Identify which cell holds the provided text, then report its [X, Y] central coordinate. 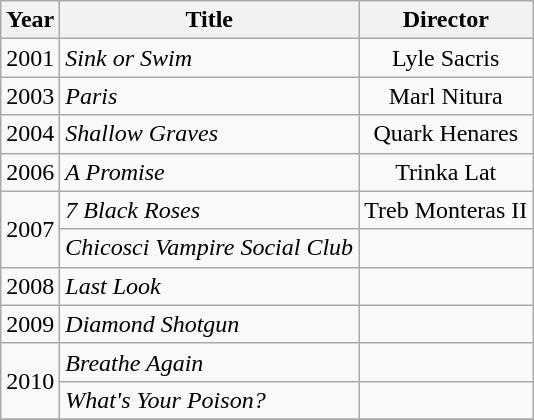
2004 [30, 134]
Title [210, 20]
Paris [210, 96]
2010 [30, 381]
2003 [30, 96]
2006 [30, 172]
2008 [30, 286]
7 Black Roses [210, 210]
Last Look [210, 286]
Lyle Sacris [446, 58]
Marl Nitura [446, 96]
Quark Henares [446, 134]
2009 [30, 324]
2001 [30, 58]
Trinka Lat [446, 172]
Breathe Again [210, 362]
2007 [30, 229]
Director [446, 20]
Shallow Graves [210, 134]
Sink or Swim [210, 58]
Diamond Shotgun [210, 324]
A Promise [210, 172]
What's Your Poison? [210, 400]
Treb Monteras II [446, 210]
Chicosci Vampire Social Club [210, 248]
Year [30, 20]
